Find where the given text appears and provide that cell's center as (x, y) coordinate. 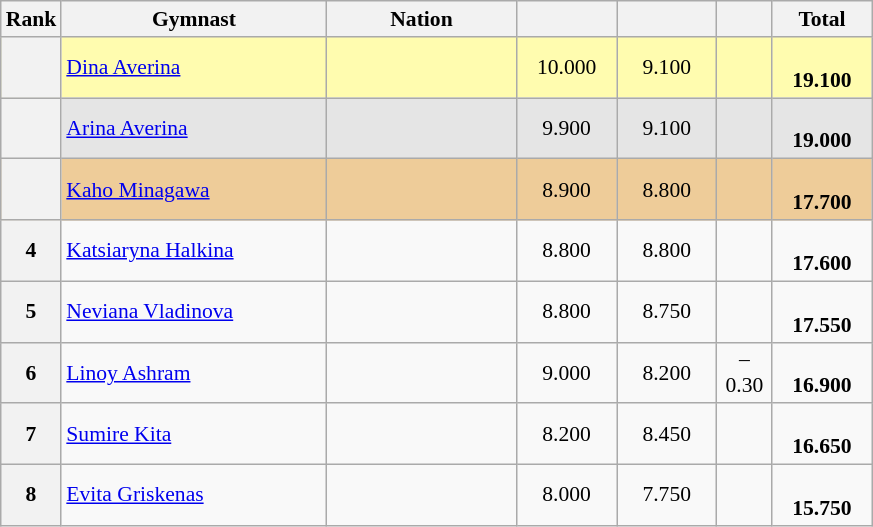
16.650 (822, 434)
Neviana Vladinova (194, 312)
5 (32, 312)
17.550 (822, 312)
Katsiaryna Halkina (194, 250)
9.900 (567, 128)
Nation (421, 19)
Total (822, 19)
17.700 (822, 190)
Linoy Ashram (194, 372)
19.100 (822, 68)
Gymnast (194, 19)
8.900 (567, 190)
10.000 (567, 68)
Evita Griskenas (194, 496)
16.900 (822, 372)
6 (32, 372)
8.450 (667, 434)
7 (32, 434)
–0.30 (744, 372)
4 (32, 250)
17.600 (822, 250)
8.000 (567, 496)
19.000 (822, 128)
9.000 (567, 372)
Dina Averina (194, 68)
15.750 (822, 496)
Rank (32, 19)
Sumire Kita (194, 434)
Arina Averina (194, 128)
8.750 (667, 312)
7.750 (667, 496)
Kaho Minagawa (194, 190)
8 (32, 496)
